Scan for the cell matching the given text and deliver its (x, y) coordinate at center. 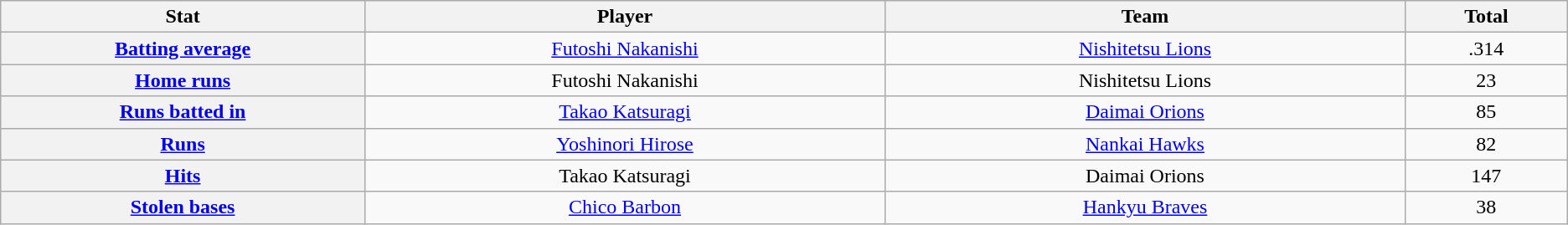
Hankyu Braves (1144, 207)
Home runs (183, 80)
Runs batted in (183, 112)
Hits (183, 176)
Batting average (183, 49)
23 (1486, 80)
Nankai Hawks (1144, 144)
82 (1486, 144)
Stolen bases (183, 207)
Chico Barbon (625, 207)
Yoshinori Hirose (625, 144)
Player (625, 17)
Total (1486, 17)
38 (1486, 207)
Stat (183, 17)
Team (1144, 17)
Runs (183, 144)
147 (1486, 176)
.314 (1486, 49)
85 (1486, 112)
